Scan for the cell matching the given text and deliver its (X, Y) coordinate at center. 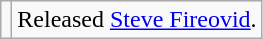
Released Steve Fireovid. (137, 20)
